Provide the [X, Y] coordinate of the cell's center where the given text is located.  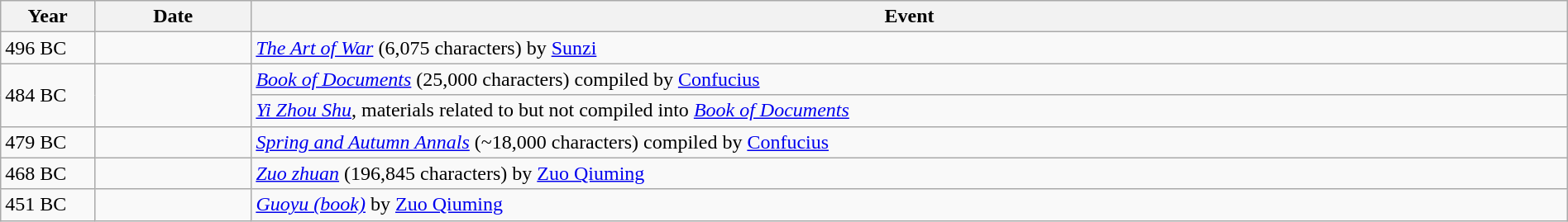
Event [910, 17]
Book of Documents (25,000 characters) compiled by Confucius [910, 79]
484 BC [48, 95]
479 BC [48, 142]
Guoyu (book) by Zuo Qiuming [910, 205]
496 BC [48, 48]
Yi Zhou Shu, materials related to but not compiled into Book of Documents [910, 111]
451 BC [48, 205]
Date [172, 17]
Spring and Autumn Annals (~18,000 characters) compiled by Confucius [910, 142]
Zuo zhuan (196,845 characters) by Zuo Qiuming [910, 173]
468 BC [48, 173]
The Art of War (6,075 characters) by Sunzi [910, 48]
Year [48, 17]
